Output the [x, y] coordinate of the center of the cell containing the given text.  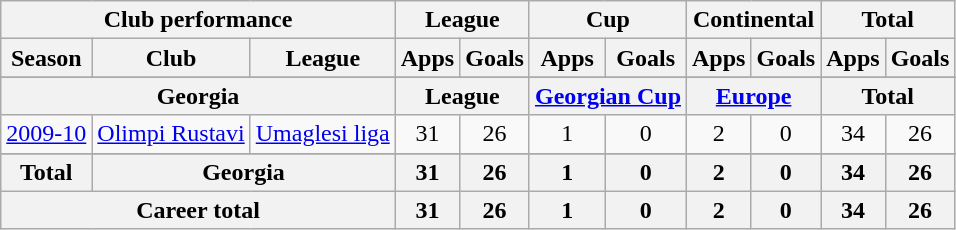
Georgian Cup [608, 96]
Club [171, 58]
Career total [198, 210]
Club performance [198, 20]
Olimpi Rustavi [171, 134]
Season [46, 58]
Continental [754, 20]
Cup [608, 20]
Europe [754, 96]
Umaglesi liga [322, 134]
2009-10 [46, 134]
